Return the (X, Y) coordinate for the center point of the cell that contains the specified text.  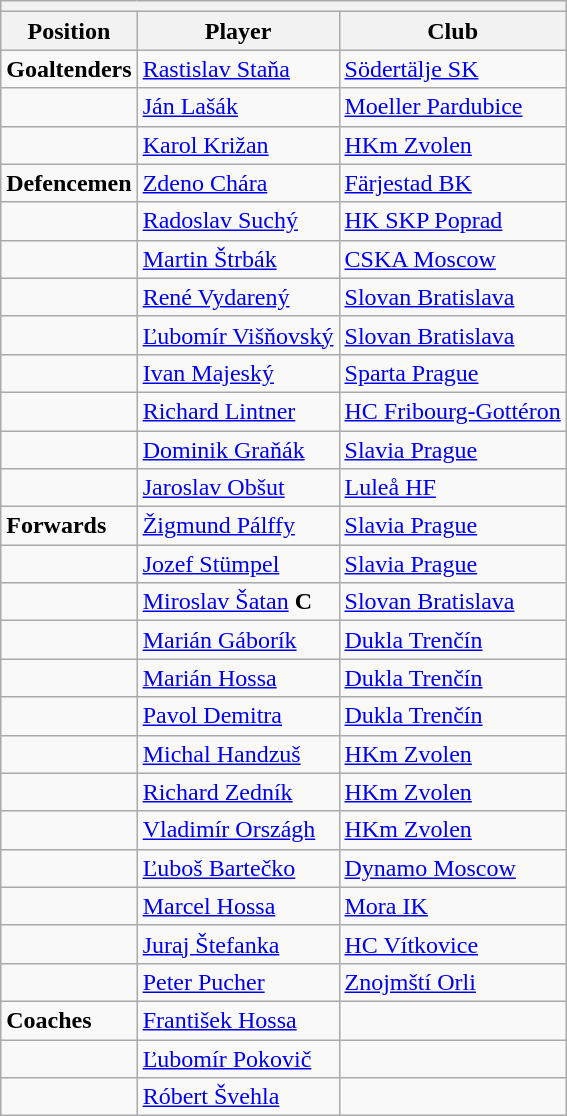
Player (238, 31)
Goaltenders (69, 69)
Richard Zedník (238, 792)
Mora IK (452, 906)
Žigmund Pálffy (238, 526)
Jaroslav Obšut (238, 488)
Ján Lašák (238, 107)
Juraj Štefanka (238, 944)
Färjestad BK (452, 183)
Södertälje SK (452, 69)
Róbert Švehla (238, 1097)
Sparta Prague (452, 373)
Znojmští Orli (452, 982)
Vladimír Országh (238, 830)
Dynamo Moscow (452, 868)
Club (452, 31)
Michal Handzuš (238, 754)
Dominik Graňák (238, 449)
Radoslav Suchý (238, 221)
Rastislav Staňa (238, 69)
Marián Gáborík (238, 640)
HC Fribourg-Gottéron (452, 411)
Ivan Majeský (238, 373)
Miroslav Šatan C (238, 602)
Pavol Demitra (238, 716)
Ľuboš Bartečko (238, 868)
Marcel Hossa (238, 906)
Jozef Stümpel (238, 564)
CSKA Moscow (452, 259)
Luleå HF (452, 488)
Ľubomír Višňovský (238, 335)
Defencemen (69, 183)
Forwards (69, 526)
Karol Križan (238, 145)
Martin Štrbák (238, 259)
Peter Pucher (238, 982)
HC Vítkovice (452, 944)
Zdeno Chára (238, 183)
René Vydarený (238, 297)
Position (69, 31)
Moeller Pardubice (452, 107)
Ľubomír Pokovič (238, 1059)
Richard Lintner (238, 411)
František Hossa (238, 1020)
Marián Hossa (238, 678)
HK SKP Poprad (452, 221)
Coaches (69, 1020)
